Return [X, Y] of the center of cell containing provided text 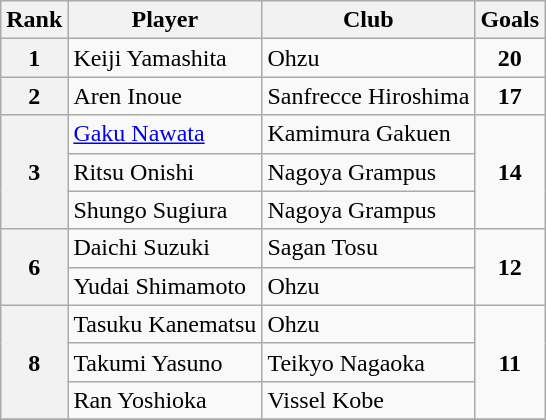
Goals [510, 20]
Takumi Yasuno [165, 362]
Kamimura Gakuen [368, 134]
Keiji Yamashita [165, 58]
20 [510, 58]
Sanfrecce Hiroshima [368, 96]
14 [510, 172]
2 [34, 96]
Rank [34, 20]
Shungo Sugiura [165, 210]
Player [165, 20]
17 [510, 96]
12 [510, 267]
6 [34, 267]
11 [510, 362]
Ritsu Onishi [165, 172]
8 [34, 362]
Club [368, 20]
Yudai Shimamoto [165, 286]
Tasuku Kanematsu [165, 324]
1 [34, 58]
3 [34, 172]
Gaku Nawata [165, 134]
Daichi Suzuki [165, 248]
Aren Inoue [165, 96]
Teikyo Nagaoka [368, 362]
Vissel Kobe [368, 400]
Sagan Tosu [368, 248]
Ran Yoshioka [165, 400]
